Locate the cell with the specified text and output its [X, Y] center coordinate. 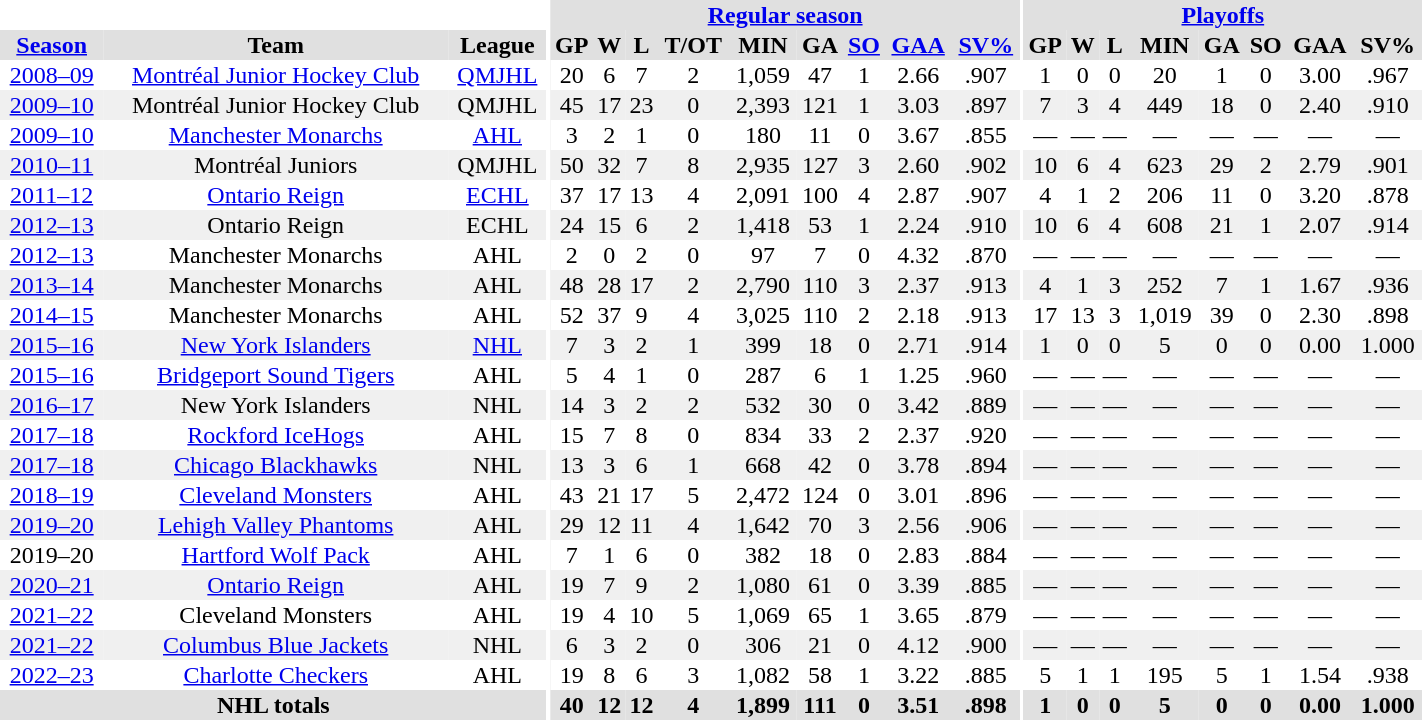
Chicago Blackhawks [276, 465]
100 [820, 195]
2.79 [1320, 165]
28 [609, 285]
.938 [1388, 675]
2022–23 [52, 675]
97 [763, 255]
53 [820, 225]
2011–12 [52, 195]
.960 [986, 375]
70 [820, 525]
Hartford Wolf Pack [276, 555]
3.03 [918, 105]
Bridgeport Sound Tigers [276, 375]
.889 [986, 405]
24 [572, 225]
608 [1165, 225]
T/OT [693, 45]
2016–17 [52, 405]
2.60 [918, 165]
180 [763, 135]
623 [1165, 165]
2.18 [918, 315]
30 [820, 405]
58 [820, 675]
2008–09 [52, 75]
3.22 [918, 675]
2.30 [1320, 315]
Team [276, 45]
3.51 [918, 705]
.879 [986, 615]
.897 [986, 105]
1.25 [918, 375]
2.66 [918, 75]
Lehigh Valley Phantoms [276, 525]
111 [820, 705]
Season [52, 45]
Montréal Juniors [276, 165]
2.56 [918, 525]
2018–19 [52, 495]
.967 [1388, 75]
1,899 [763, 705]
.870 [986, 255]
3.78 [918, 465]
48 [572, 285]
.884 [986, 555]
1,069 [763, 615]
Rockford IceHogs [276, 435]
2.24 [918, 225]
3.67 [918, 135]
2,472 [763, 495]
32 [609, 165]
Columbus Blue Jackets [276, 645]
1.54 [1320, 675]
1,082 [763, 675]
.894 [986, 465]
127 [820, 165]
1,642 [763, 525]
206 [1165, 195]
.901 [1388, 165]
3.01 [918, 495]
2,935 [763, 165]
3.20 [1320, 195]
1,080 [763, 585]
2.71 [918, 345]
2020–21 [52, 585]
14 [572, 405]
52 [572, 315]
4.32 [918, 255]
449 [1165, 105]
2,091 [763, 195]
42 [820, 465]
Regular season [785, 15]
39 [1222, 315]
NHL totals [274, 705]
2.83 [918, 555]
195 [1165, 675]
3.00 [1320, 75]
65 [820, 615]
2,790 [763, 285]
287 [763, 375]
.902 [986, 165]
3,025 [763, 315]
382 [763, 555]
2.87 [918, 195]
399 [763, 345]
532 [763, 405]
2.07 [1320, 225]
.855 [986, 135]
2010–11 [52, 165]
40 [572, 705]
League [498, 45]
1,418 [763, 225]
50 [572, 165]
124 [820, 495]
45 [572, 105]
121 [820, 105]
2014–15 [52, 315]
.896 [986, 495]
2013–14 [52, 285]
3.65 [918, 615]
3.39 [918, 585]
43 [572, 495]
Charlotte Checkers [276, 675]
3.42 [918, 405]
1,059 [763, 75]
.900 [986, 645]
.920 [986, 435]
668 [763, 465]
61 [820, 585]
252 [1165, 285]
23 [641, 105]
.878 [1388, 195]
.936 [1388, 285]
33 [820, 435]
1.67 [1320, 285]
2.40 [1320, 105]
1,019 [1165, 315]
47 [820, 75]
2,393 [763, 105]
4.12 [918, 645]
834 [763, 435]
Playoffs [1223, 15]
306 [763, 645]
.906 [986, 525]
